For the text-containing cell, return its midpoint in (X, Y) coordinate format. 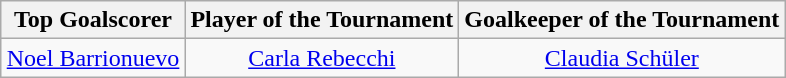
Carla Rebecchi (322, 58)
Player of the Tournament (322, 20)
Goalkeeper of the Tournament (622, 20)
Claudia Schüler (622, 58)
Noel Barrionuevo (93, 58)
Top Goalscorer (93, 20)
